Return the [x, y] coordinate for the center point of the cell that contains the specified text.  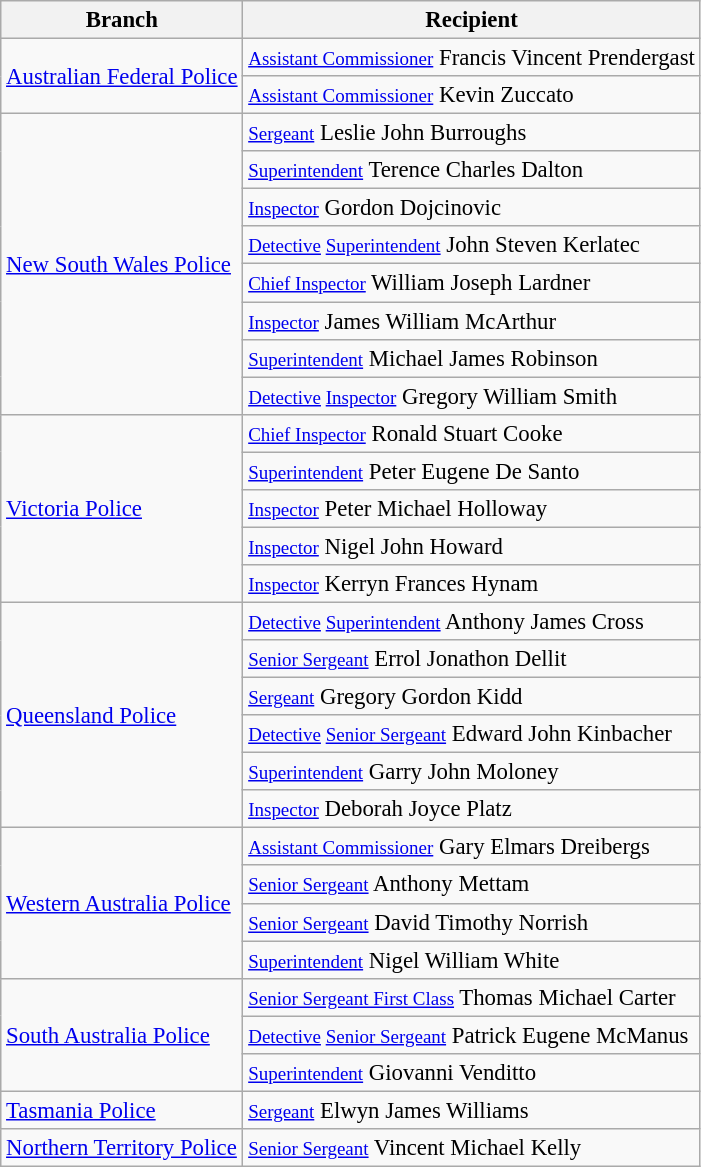
Superintendent Michael James Robinson [472, 358]
Western Australia Police [122, 903]
Chief Inspector Ronald Stuart Cooke [472, 433]
Senior Sergeant David Timothy Norrish [472, 922]
Recipient [472, 20]
Queensland Police [122, 715]
Superintendent Peter Eugene De Santo [472, 471]
Victoria Police [122, 508]
Inspector Kerryn Frances Hynam [472, 584]
Inspector Peter Michael Holloway [472, 509]
South Australia Police [122, 1034]
Detective Senior Sergeant Patrick Eugene McManus [472, 1035]
Superintendent Terence Charles Dalton [472, 170]
Sergeant Gregory Gordon Kidd [472, 697]
Australian Federal Police [122, 76]
Superintendent Nigel William White [472, 960]
Northern Territory Police [122, 1148]
Inspector Nigel John Howard [472, 546]
Sergeant Elwyn James Williams [472, 1110]
Senior Sergeant Vincent Michael Kelly [472, 1148]
Superintendent Garry John Moloney [472, 772]
Assistant Commissioner Gary Elmars Dreibergs [472, 847]
Tasmania Police [122, 1110]
New South Wales Police [122, 264]
Chief Inspector William Joseph Lardner [472, 283]
Senior Sergeant First Class Thomas Michael Carter [472, 997]
Inspector Deborah Joyce Platz [472, 809]
Branch [122, 20]
Assistant Commissioner Kevin Zuccato [472, 95]
Detective Senior Sergeant Edward John Kinbacher [472, 734]
Sergeant Leslie John Burroughs [472, 133]
Assistant Commissioner Francis Vincent Prendergast [472, 58]
Senior Sergeant Errol Jonathon Dellit [472, 659]
Inspector James William McArthur [472, 321]
Detective Superintendent John Steven Kerlatec [472, 245]
Detective Superintendent Anthony James Cross [472, 621]
Senior Sergeant Anthony Mettam [472, 885]
Detective Inspector Gregory William Smith [472, 396]
Superintendent Giovanni Venditto [472, 1073]
Inspector Gordon Dojcinovic [472, 208]
